Return (x, y) of the center of cell containing provided text 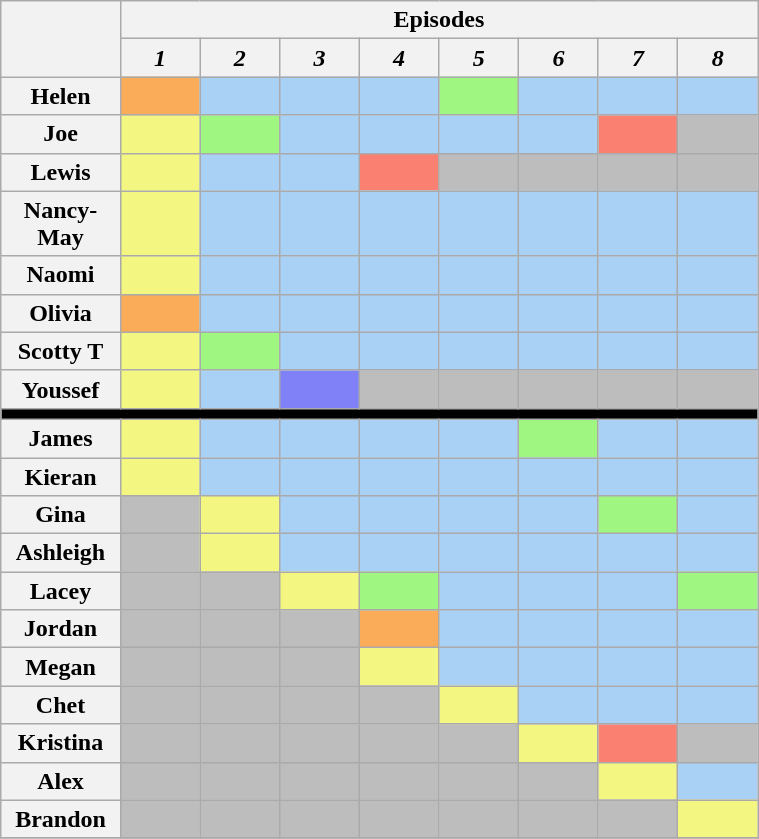
Naomi (61, 275)
Kieran (61, 477)
Lacey (61, 591)
5 (479, 58)
3 (320, 58)
Nancy-May (61, 224)
Episodes (438, 20)
Chet (61, 705)
Joe (61, 134)
8 (718, 58)
Kristina (61, 743)
Alex (61, 781)
Lewis (61, 172)
Olivia (61, 313)
7 (638, 58)
Youssef (61, 389)
Megan (61, 667)
Jordan (61, 629)
4 (399, 58)
2 (240, 58)
James (61, 438)
1 (160, 58)
Ashleigh (61, 553)
Brandon (61, 819)
Helen (61, 96)
Gina (61, 515)
Scotty T (61, 351)
6 (559, 58)
